Determine the (X, Y) coordinate at the center of the cell enclosing the given text.  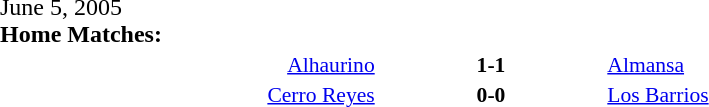
1-1 (492, 64)
